Pinpoint the cell where the given text exists, returning its [X, Y] midpoint coordinate. 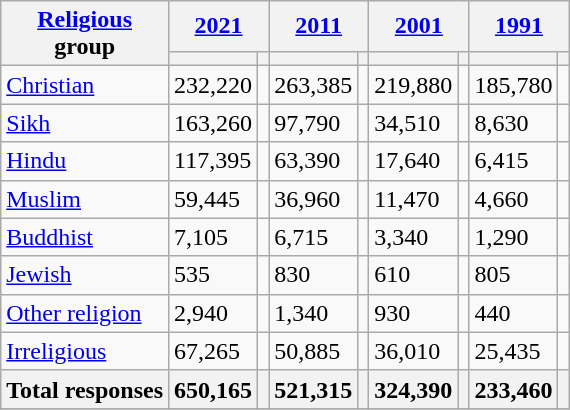
1991 [519, 26]
Total responses [85, 389]
Christian [85, 85]
2001 [419, 26]
2,940 [214, 313]
Irreligious [85, 351]
1,340 [314, 313]
11,470 [414, 199]
440 [514, 313]
97,790 [314, 123]
67,265 [214, 351]
650,165 [214, 389]
59,445 [214, 199]
6,415 [514, 161]
3,340 [414, 237]
34,510 [414, 123]
117,395 [214, 161]
521,315 [314, 389]
2011 [319, 26]
4,660 [514, 199]
17,640 [414, 161]
Sikh [85, 123]
535 [214, 275]
163,260 [214, 123]
36,010 [414, 351]
Muslim [85, 199]
Hindu [85, 161]
830 [314, 275]
8,630 [514, 123]
63,390 [314, 161]
263,385 [314, 85]
233,460 [514, 389]
36,960 [314, 199]
2021 [219, 26]
50,885 [314, 351]
Other religion [85, 313]
25,435 [514, 351]
Religiousgroup [85, 34]
1,290 [514, 237]
930 [414, 313]
Jewish [85, 275]
324,390 [414, 389]
219,880 [414, 85]
232,220 [214, 85]
Buddhist [85, 237]
610 [414, 275]
805 [514, 275]
6,715 [314, 237]
7,105 [214, 237]
185,780 [514, 85]
